Output the [X, Y] coordinate of the center of the cell containing the given text.  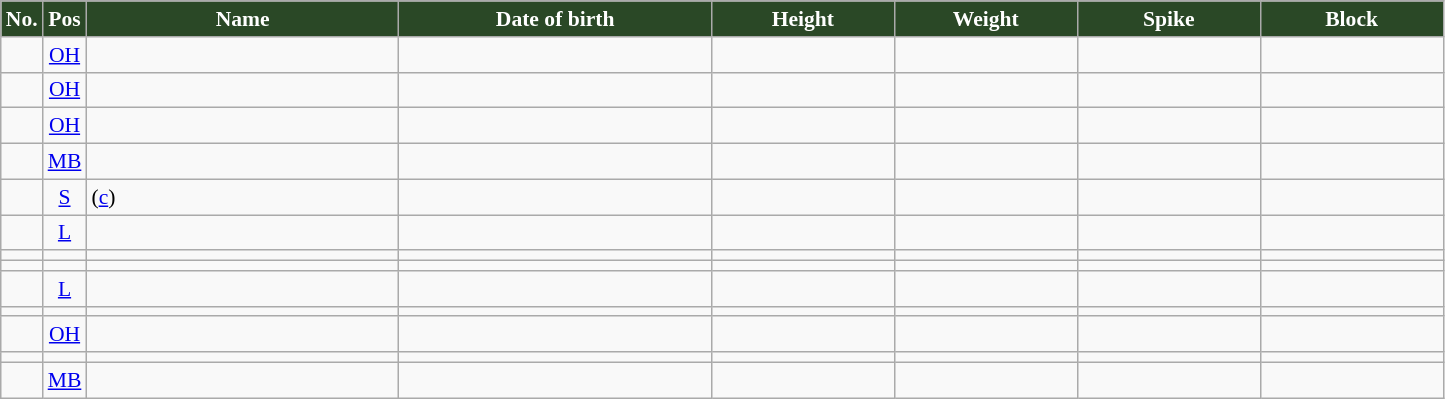
(c) [242, 197]
Pos [65, 19]
S [65, 197]
Weight [986, 19]
No. [22, 19]
Name [242, 19]
Date of birth [556, 19]
Spike [1168, 19]
Height [802, 19]
Block [1352, 19]
